Return (X, Y) of the center of cell containing provided text 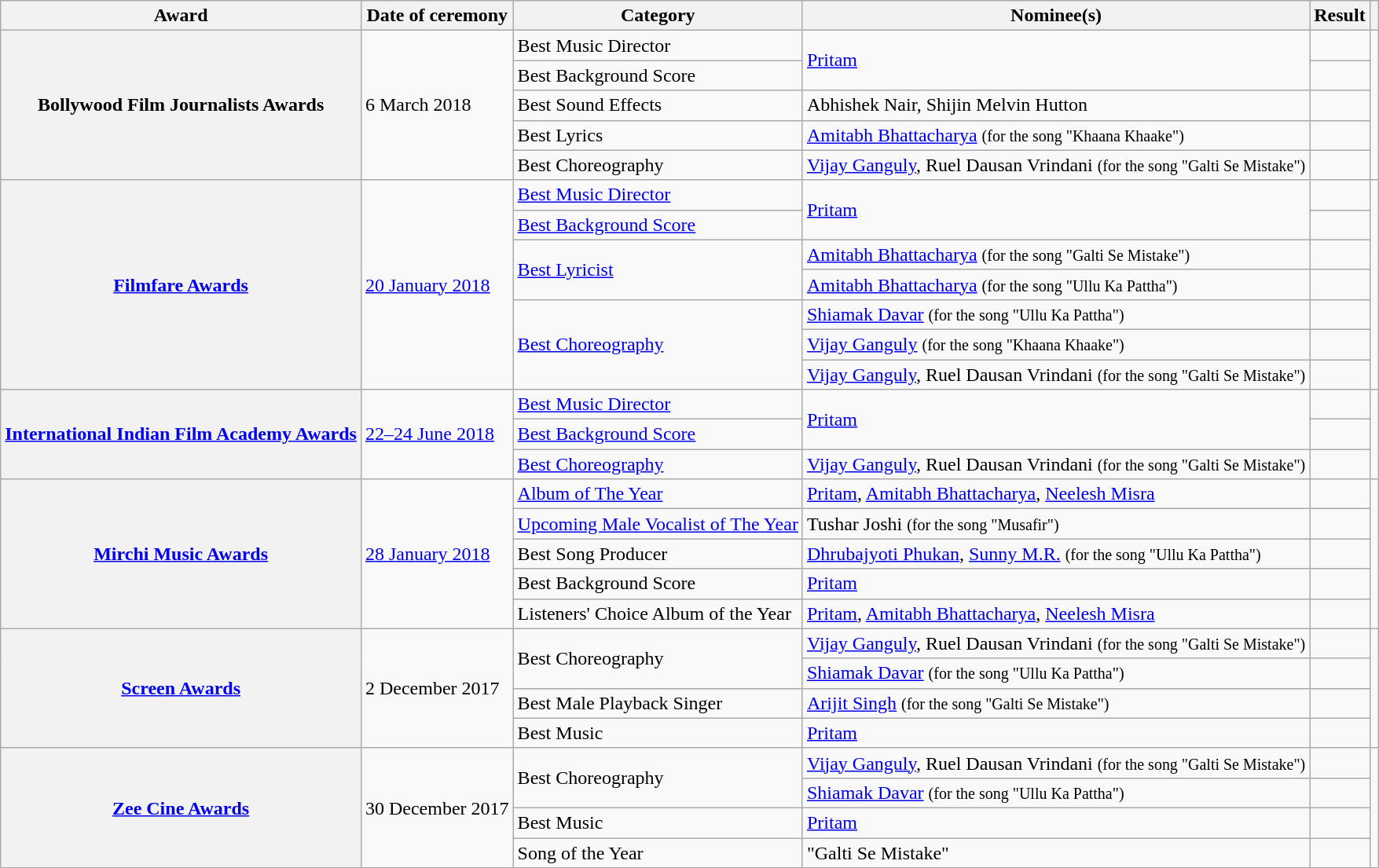
Vijay Ganguly (for the song "Khaana Khaake") (1056, 344)
Mirchi Music Awards (181, 554)
Best Lyricist (658, 269)
Date of ceremony (437, 16)
Best Song Producer (658, 554)
Best Sound Effects (658, 105)
30 December 2017 (437, 808)
Nominee(s) (1056, 16)
Tushar Joshi (for the song "Musafir") (1056, 524)
2 December 2017 (437, 688)
6 March 2018 (437, 105)
Amitabh Bhattacharya (for the song "Galti Se Mistake") (1056, 255)
Screen Awards (181, 688)
Arijit Singh (for the song "Galti Se Mistake") (1056, 703)
Upcoming Male Vocalist of The Year (658, 524)
"Galti Se Mistake" (1056, 852)
Category (658, 16)
Bollywood Film Journalists Awards (181, 105)
Amitabh Bhattacharya (for the song "Khaana Khaake") (1056, 135)
Dhrubajyoti Phukan, Sunny M.R. (for the song "Ullu Ka Pattha") (1056, 554)
Zee Cine Awards (181, 808)
Song of the Year (658, 852)
Filmfare Awards (181, 284)
Amitabh Bhattacharya (for the song "Ullu Ka Pattha") (1056, 284)
Result (1340, 16)
20 January 2018 (437, 284)
22–24 June 2018 (437, 434)
Abhishek Nair, Shijin Melvin Hutton (1056, 105)
Album of The Year (658, 494)
28 January 2018 (437, 554)
Best Lyrics (658, 135)
Best Male Playback Singer (658, 703)
Listeners' Choice Album of the Year (658, 613)
International Indian Film Academy Awards (181, 434)
Award (181, 16)
